Capture the cell that displays the provided text and extract its (x, y) central coordinate. 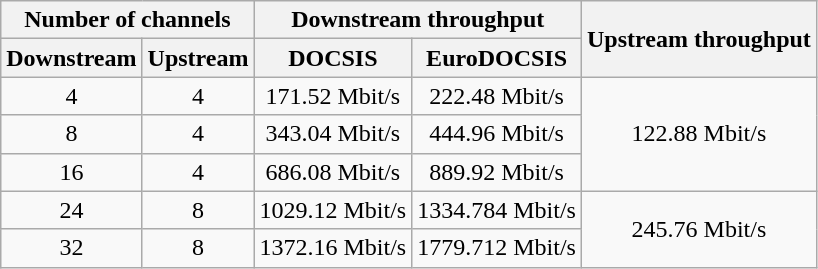
16 (72, 172)
EuroDOCSIS (497, 58)
1372.16 Mbit/s (333, 248)
245.76 Mbit/s (698, 229)
Upstream (198, 58)
Number of channels (128, 20)
Downstream (72, 58)
32 (72, 248)
1779.712 Mbit/s (497, 248)
343.04 Mbit/s (333, 134)
1334.784 Mbit/s (497, 210)
1029.12 Mbit/s (333, 210)
Upstream throughput (698, 39)
889.92 Mbit/s (497, 172)
122.88 Mbit/s (698, 134)
24 (72, 210)
Downstream throughput (418, 20)
171.52 Mbit/s (333, 96)
DOCSIS (333, 58)
444.96 Mbit/s (497, 134)
222.48 Mbit/s (497, 96)
686.08 Mbit/s (333, 172)
